Detect which cell encompasses the target text, then output its (x, y) center coordinate. 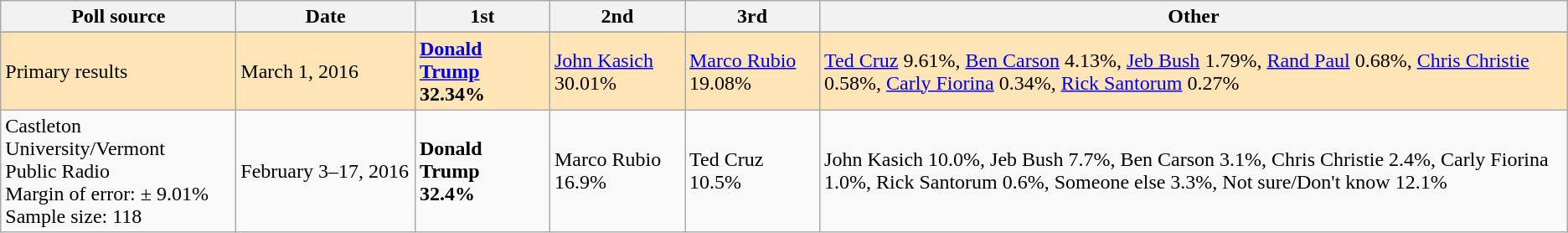
Ted Cruz10.5% (752, 171)
Marco Rubio16.9% (616, 171)
Poll source (119, 17)
Date (326, 17)
2nd (616, 17)
Marco Rubio19.08% (752, 71)
Castleton University/VermontPublic RadioMargin of error: ± 9.01% Sample size: 118 (119, 171)
1st (482, 17)
Donald Trump32.34% (482, 71)
Donald Trump32.4% (482, 171)
John Kasich30.01% (616, 71)
Ted Cruz 9.61%, Ben Carson 4.13%, Jeb Bush 1.79%, Rand Paul 0.68%, Chris Christie 0.58%, Carly Fiorina 0.34%, Rick Santorum 0.27% (1194, 71)
March 1, 2016 (326, 71)
3rd (752, 17)
Primary results (119, 71)
Other (1194, 17)
February 3–17, 2016 (326, 171)
